Extract the [x, y] coordinate from the center of the cell holding the provided text.  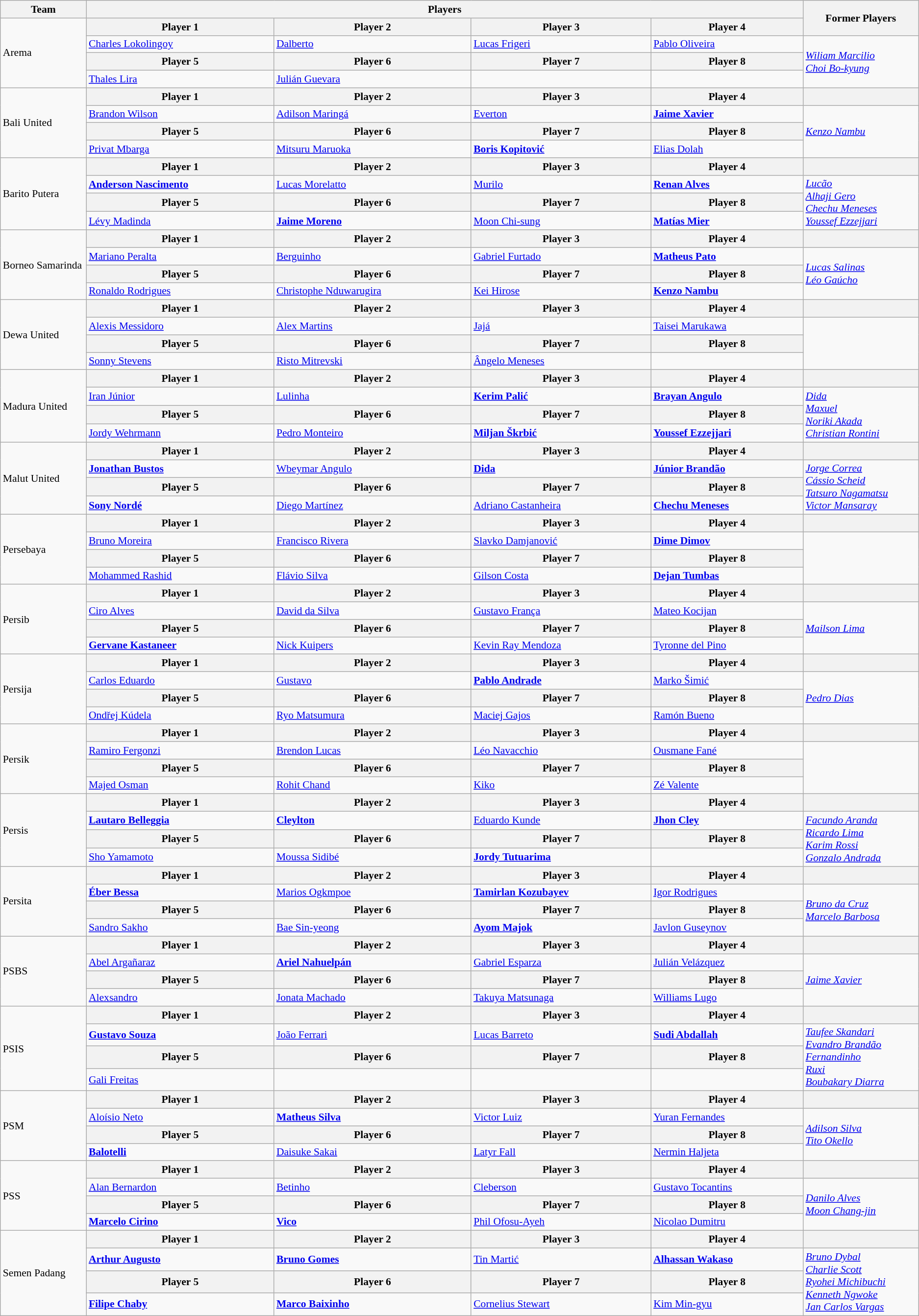
Persik [43, 759]
Bruno Gomes [373, 1260]
Jordy Tutuarima [561, 857]
Bae Sin-yeong [373, 928]
Ciro Alves [180, 611]
Nermin Haljeta [727, 1152]
Carlos Eduardo [180, 681]
Gabriel Furtado [561, 256]
Ramón Bueno [727, 716]
Gilson Costa [561, 576]
Zé Valente [727, 785]
Sho Yamamoto [180, 857]
Malut United [43, 478]
Jajá [561, 326]
Julián Velázquez [727, 963]
Williams Lugo [727, 997]
Cleberson [561, 1187]
Ramiro Fergonzi [180, 750]
Mariano Peralta [180, 256]
Lucas Frigeri [561, 44]
Vico [373, 1222]
Elias Dolah [727, 149]
João Ferrari [373, 1035]
Abel Argañaraz [180, 963]
Marco Baixinho [373, 1304]
Charles Lokolingoy [180, 44]
Francisco Rivera [373, 541]
Renan Alves [727, 184]
Mohammed Rashid [180, 576]
Majed Osman [180, 785]
David da Silva [373, 611]
Borneo Samarinda [43, 265]
Ariel Nahuelpán [373, 963]
Sonny Stevens [180, 361]
Alan Bernardon [180, 1187]
Dida Maxuel Noriki Akada Christian Rontini [861, 415]
Latyr Fall [561, 1152]
Marko Šimić [727, 681]
Dewa United [43, 335]
Dime Dimov [727, 541]
Nick Kuipers [373, 646]
Jhon Cley [727, 820]
Privat Mbarga [180, 149]
Adriano Castanheira [561, 506]
Filipe Chaby [180, 1304]
Bali United [43, 123]
Bruno Dybal Charlie Scott Ryohei Michibuchi Kenneth Ngwoke Jan Carlos Vargas [861, 1282]
Iran Júnior [180, 396]
Mailson Lima [861, 628]
Gali Freitas [180, 1080]
Éber Bessa [180, 893]
Persis [43, 830]
Lucas Salinas Léo Gaúcho [861, 273]
Maciej Gajos [561, 716]
Ângelo Meneses [561, 361]
Ryo Matsumura [373, 716]
Lévy Madinda [180, 221]
Cornelius Stewart [561, 1304]
Bruno Moreira [180, 541]
Gustavo [373, 681]
Alex Martins [373, 326]
Berguinho [373, 256]
Miljan Škrbić [561, 433]
Julián Guevara [373, 79]
Lucas Barreto [561, 1035]
Rohit Chand [373, 785]
Thales Lira [180, 79]
Júnior Brandão [727, 469]
Dejan Tumbas [727, 576]
Matheus Pato [727, 256]
Phil Ofosu-Ayeh [561, 1222]
Kei Hirose [561, 291]
Arthur Augusto [180, 1260]
Lucão Alhaji Gero Chechu Meneses Youssef Ezzejjari [861, 202]
Yuran Fernandes [727, 1117]
Daisuke Sakai [373, 1152]
Taufee Skandari Evandro Brandão Fernandinho Ruxi Boubakary Diarra [861, 1057]
Arema [43, 53]
Flávio Silva [373, 576]
Kim Min-gyu [727, 1304]
Jordy Wehrmann [180, 433]
Victor Luiz [561, 1117]
Kerim Palić [561, 396]
Murilo [561, 184]
Pedro Monteiro [373, 433]
Mitsuru Maruoka [373, 149]
Gustavo Tocantins [727, 1187]
Pablo Oliveira [727, 44]
Gabriel Esparza [561, 963]
Christophe Nduwarugira [373, 291]
Jorge Correa Cássio Scheid Tatsuro Nagamatsu Victor Mansaray [861, 487]
Facundo Aranda Ricardo Lima Karim Rossi Gonzalo Andrada [861, 839]
Gustavo França [561, 611]
PSIS [43, 1049]
PSM [43, 1126]
Gustavo Souza [180, 1035]
Everton [561, 114]
Aloísio Neto [180, 1117]
Persebaya [43, 549]
Matías Mier [727, 221]
Madura United [43, 406]
Moon Chi-sung [561, 221]
Brandon Wilson [180, 114]
Persija [43, 689]
Boris Kopitović [561, 149]
Lucas Morelatto [373, 184]
Tamirlan Kozubayev [561, 893]
Alexsandro [180, 997]
Youssef Ezzejjari [727, 433]
PSBS [43, 971]
Adilson Silva Tito Okello [861, 1135]
Igor Rodrigues [727, 893]
Wiliam Marcilio Choi Bo-kyung [861, 62]
Ondřej Kúdela [180, 716]
Danilo Alves Moon Chang-jin [861, 1205]
Ousmane Fané [727, 750]
Chechu Meneses [727, 506]
Betinho [373, 1187]
Adilson Maringá [373, 114]
Semen Padang [43, 1273]
Brayan Angulo [727, 396]
Kiko [561, 785]
Matheus Silva [373, 1117]
Ronaldo Rodrigues [180, 291]
Marios Ogkmpoe [373, 893]
Slavko Damjanović [561, 541]
Mateo Kocijan [727, 611]
Dida [561, 469]
Alexis Messidoro [180, 326]
Risto Mitrevski [373, 361]
Bruno da Cruz Marcelo Barbosa [861, 910]
Alhassan Wakaso [727, 1260]
Cleylton [373, 820]
Sudi Abdallah [727, 1035]
Takuya Matsunaga [561, 997]
Nicolao Dumitru [727, 1222]
Kevin Ray Mendoza [561, 646]
Jonathan Bustos [180, 469]
Jonata Machado [373, 997]
Eduardo Kunde [561, 820]
Team [43, 9]
Diego Martínez [373, 506]
Lautaro Belleggia [180, 820]
Brendon Lucas [373, 750]
Léo Navacchio [561, 750]
Persib [43, 620]
Dalberto [373, 44]
Barito Putera [43, 194]
Sony Nordé [180, 506]
Former Players [861, 18]
Wbeymar Angulo [373, 469]
Players [445, 9]
Persita [43, 901]
Lulinha [373, 396]
Moussa Sidibé [373, 857]
Anderson Nascimento [180, 184]
Pablo Andrade [561, 681]
Gervane Kastaneer [180, 646]
Taisei Marukawa [727, 326]
Ayom Majok [561, 928]
Marcelo Cirino [180, 1222]
Javlon Guseynov [727, 928]
Tyronne del Pino [727, 646]
Tin Martić [561, 1260]
Balotelli [180, 1152]
PSS [43, 1196]
Pedro Dias [861, 698]
Sandro Sakho [180, 928]
Jaime Moreno [373, 221]
